Locate the cell with the specified text and output its (x, y) center coordinate. 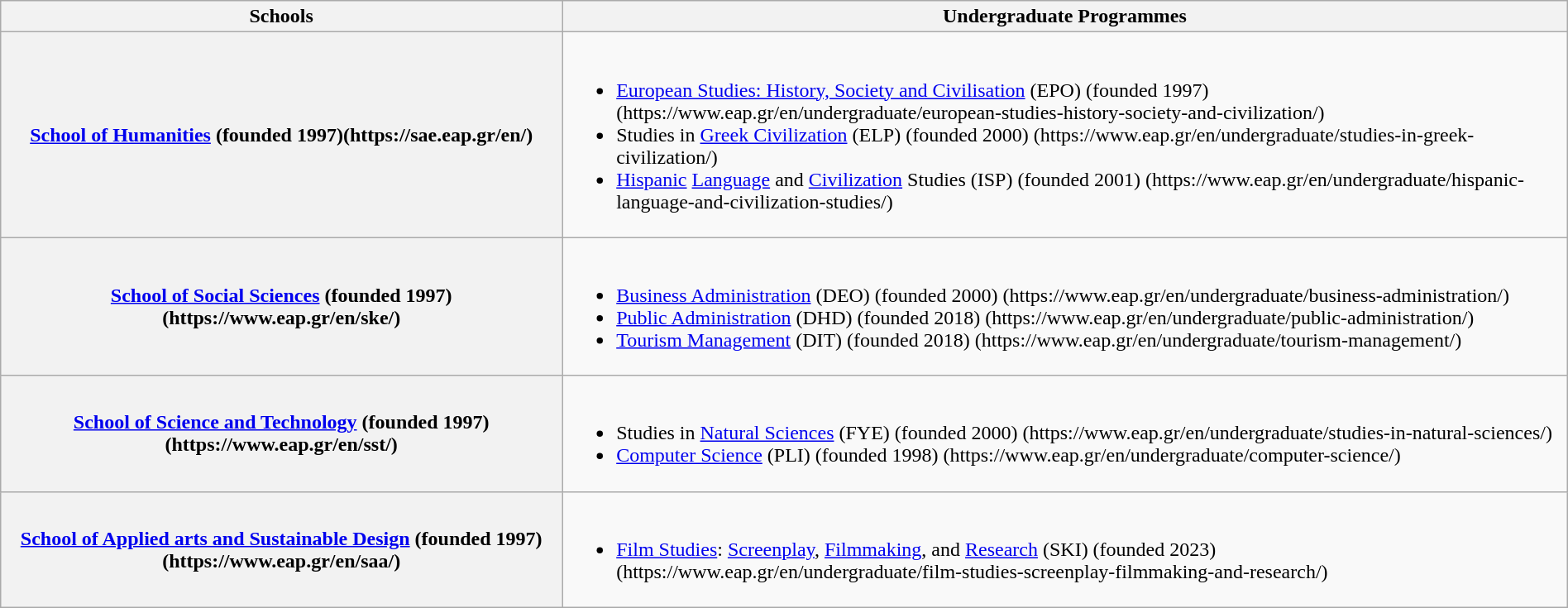
Undergraduate Programmes (1065, 17)
School of Humanities (founded 1997)(https://sae.eap.gr/en/) (281, 135)
Schools (281, 17)
School of Social Sciences (founded 1997)(https://www.eap.gr/en/ske/) (281, 306)
School of Applied arts and Sustainable Design (founded 1997)(https://www.eap.gr/en/saa/) (281, 549)
School of Science and Technology (founded 1997)(https://www.eap.gr/en/sst/) (281, 433)
